Provide the (X, Y) coordinate of the cell's center where the given text is located.  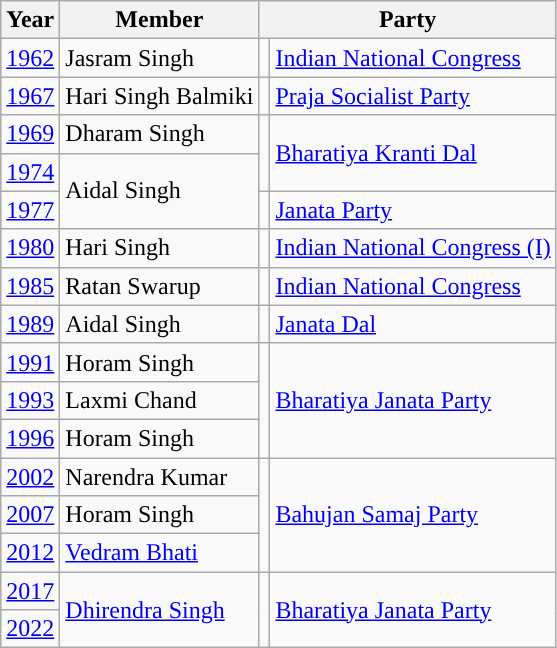
Hari Singh Balmiki (160, 96)
1991 (30, 362)
Jasram Singh (160, 58)
Praja Socialist Party (413, 96)
Narendra Kumar (160, 477)
Laxmi Chand (160, 400)
2002 (30, 477)
Dhirendra Singh (160, 610)
2007 (30, 515)
Party (408, 20)
2017 (30, 591)
1962 (30, 58)
Bharatiya Kranti Dal (413, 153)
Member (160, 20)
2022 (30, 629)
1980 (30, 248)
Bahujan Samaj Party (413, 515)
1977 (30, 210)
1996 (30, 438)
Janata Dal (413, 324)
Janata Party (413, 210)
Hari Singh (160, 248)
Indian National Congress (I) (413, 248)
1989 (30, 324)
Vedram Bhati (160, 553)
1993 (30, 400)
Dharam Singh (160, 134)
1985 (30, 286)
1974 (30, 172)
2012 (30, 553)
1967 (30, 96)
Ratan Swarup (160, 286)
1969 (30, 134)
Year (30, 20)
